Find where the given text appears and provide that cell's center as (X, Y) coordinate. 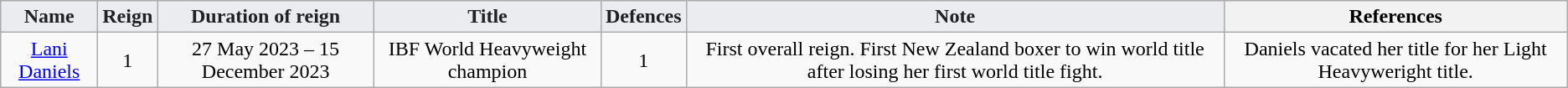
First overall reign. First New Zealand boxer to win world title after losing her first world title fight. (955, 60)
Duration of reign (266, 17)
Reign (127, 17)
27 May 2023 – 15 December 2023 (266, 60)
IBF World Heavyweight champion (487, 60)
Daniels vacated her title for her Light Heavyweright title. (1395, 60)
Lani Daniels (49, 60)
Name (49, 17)
Note (955, 17)
Title (487, 17)
References (1395, 17)
Defences (643, 17)
